For the text-containing cell, return its midpoint in (x, y) coordinate format. 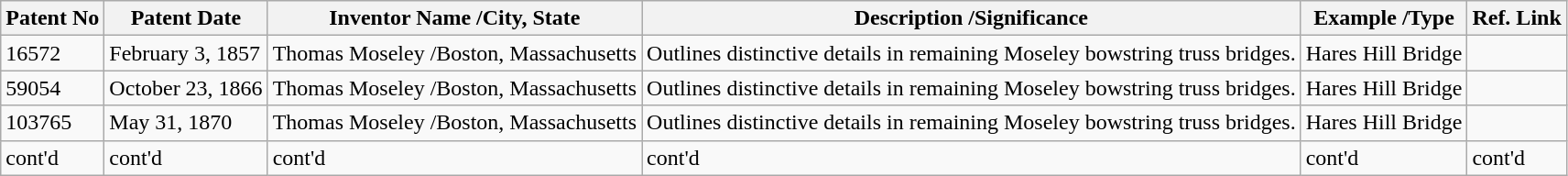
Inventor Name /City, State (454, 18)
Patent Date (186, 18)
October 23, 1866 (186, 88)
Example /Type (1384, 18)
16572 (53, 53)
Ref. Link (1517, 18)
Patent No (53, 18)
February 3, 1857 (186, 53)
59054 (53, 88)
103765 (53, 123)
May 31, 1870 (186, 123)
Description /Significance (972, 18)
